Output the [x, y] coordinate of the center of the cell containing the given text.  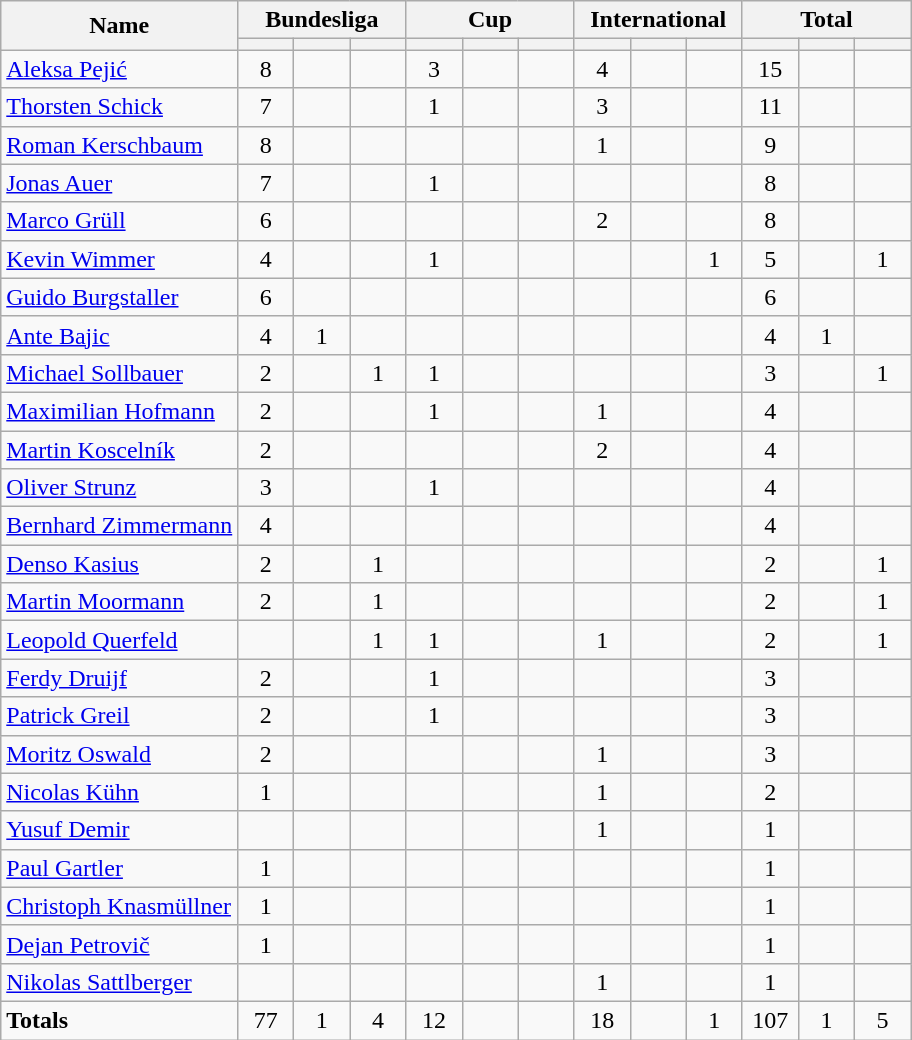
Nikolas Sattlberger [120, 982]
Christoph Knasmüllner [120, 906]
Total [826, 20]
International [658, 20]
Martin Moormann [120, 602]
Ante Bajic [120, 335]
Bundesliga [322, 20]
Michael Sollbauer [120, 373]
Oliver Strunz [120, 488]
77 [266, 1020]
Maximilian Hofmann [120, 411]
Cup [490, 20]
Denso Kasius [120, 564]
Thorsten Schick [120, 107]
107 [770, 1020]
18 [602, 1020]
Dejan Petrovič [120, 944]
Yusuf Demir [120, 830]
12 [434, 1020]
Paul Gartler [120, 868]
Moritz Oswald [120, 754]
Guido Burgstaller [120, 297]
Totals [120, 1020]
Bernhard Zimmermann [120, 526]
Marco Grüll [120, 221]
Martin Koscelník [120, 449]
15 [770, 69]
Roman Kerschbaum [120, 145]
Jonas Auer [120, 183]
Nicolas Kühn [120, 792]
Ferdy Druijf [120, 678]
9 [770, 145]
Aleksa Pejić [120, 69]
Patrick Greil [120, 716]
Name [120, 26]
Leopold Querfeld [120, 640]
Kevin Wimmer [120, 259]
11 [770, 107]
